From the cell containing the given text, extract its center point as [x, y] coordinate. 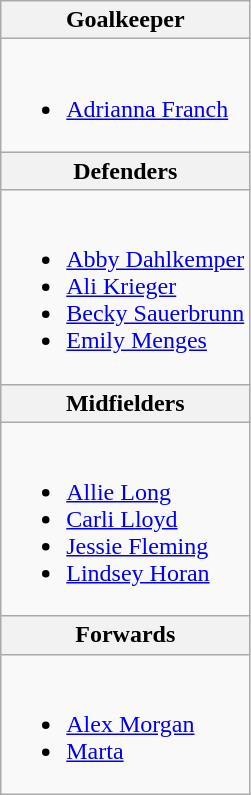
Midfielders [126, 403]
Allie Long Carli Lloyd Jessie Fleming Lindsey Horan [126, 519]
Defenders [126, 171]
Forwards [126, 635]
Adrianna Franch [126, 96]
Goalkeeper [126, 20]
Alex Morgan Marta [126, 724]
Abby Dahlkemper Ali Krieger Becky Sauerbrunn Emily Menges [126, 287]
